Determine the [x, y] coordinate at the center of the cell enclosing the given text.  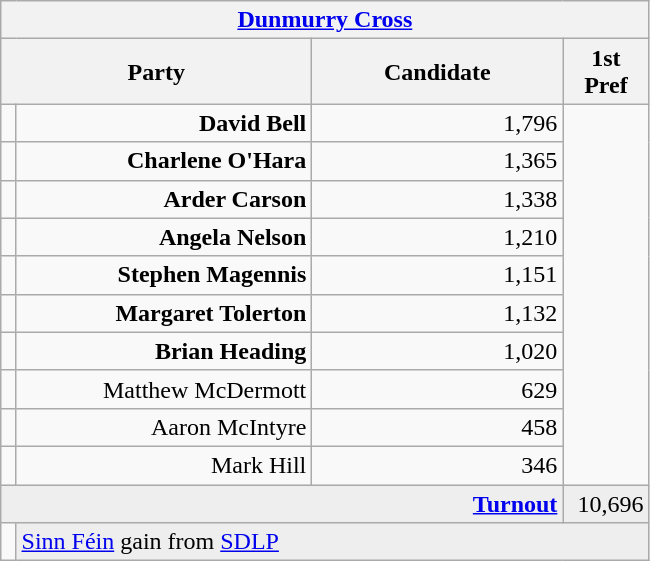
1,020 [438, 351]
1,132 [438, 313]
Matthew McDermott [164, 389]
Mark Hill [164, 465]
1,338 [438, 199]
Charlene O'Hara [164, 161]
Sinn Féin gain from SDLP [332, 542]
1,210 [438, 237]
Arder Carson [164, 199]
Aaron McIntyre [164, 427]
1st Pref [606, 72]
1,796 [438, 123]
Brian Heading [164, 351]
David Bell [164, 123]
Stephen Magennis [164, 275]
Margaret Tolerton [164, 313]
1,365 [438, 161]
Dunmurry Cross [325, 20]
629 [438, 389]
458 [438, 427]
1,151 [438, 275]
Party [156, 72]
346 [438, 465]
10,696 [606, 503]
Candidate [438, 72]
Angela Nelson [164, 237]
Turnout [282, 503]
